Return the [x, y] coordinate for the center point of the cell that contains the specified text.  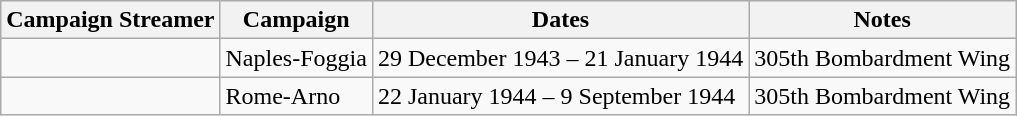
Dates [560, 20]
Rome-Arno [296, 96]
29 December 1943 – 21 January 1944 [560, 58]
22 January 1944 – 9 September 1944 [560, 96]
Naples-Foggia [296, 58]
Campaign [296, 20]
Notes [882, 20]
Campaign Streamer [110, 20]
